Scan for the cell matching the given text and deliver its [X, Y] coordinate at center. 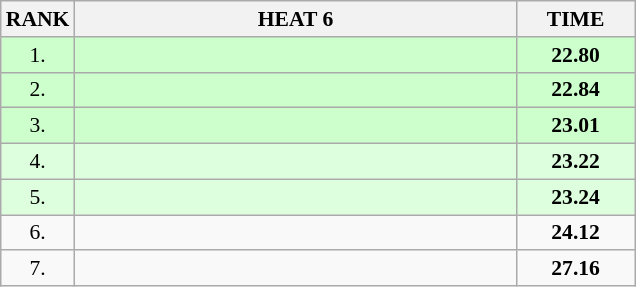
1. [38, 55]
2. [38, 90]
7. [38, 269]
TIME [576, 19]
24.12 [576, 233]
4. [38, 162]
6. [38, 233]
23.22 [576, 162]
23.01 [576, 126]
3. [38, 126]
RANK [38, 19]
27.16 [576, 269]
22.84 [576, 90]
5. [38, 197]
23.24 [576, 197]
HEAT 6 [295, 19]
22.80 [576, 55]
